Provide the (X, Y) coordinate of the cell's center where the given text is located.  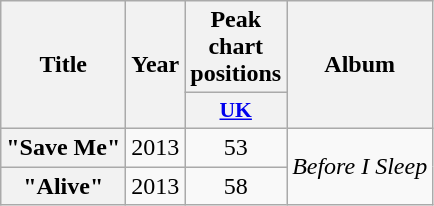
53 (236, 147)
"Save Me" (64, 147)
Peak chart positions (236, 47)
Year (156, 65)
58 (236, 185)
"Alive" (64, 185)
Album (360, 65)
Title (64, 65)
UK (236, 111)
Before I Sleep (360, 166)
